Return the (X, Y) coordinate for the center point of the cell that contains the specified text.  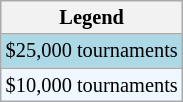
$10,000 tournaments (92, 85)
Legend (92, 17)
$25,000 tournaments (92, 51)
